From the cell containing the given text, extract its center point as [x, y] coordinate. 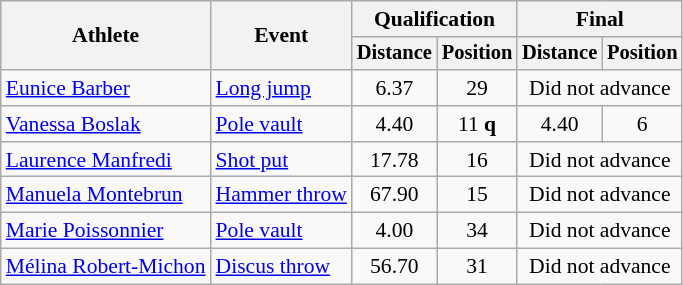
Manuela Montebrun [106, 195]
Laurence Manfredi [106, 160]
Final [600, 19]
67.90 [394, 195]
Long jump [282, 88]
4.00 [394, 231]
11 q [477, 124]
16 [477, 160]
29 [477, 88]
Eunice Barber [106, 88]
Event [282, 36]
34 [477, 231]
17.78 [394, 160]
Shot put [282, 160]
Hammer throw [282, 195]
15 [477, 195]
Athlete [106, 36]
Vanessa Boslak [106, 124]
Discus throw [282, 267]
56.70 [394, 267]
31 [477, 267]
Marie Poissonnier [106, 231]
Mélina Robert-Michon [106, 267]
6 [642, 124]
Qualification [434, 19]
6.37 [394, 88]
